From the cell containing the given text, extract its center point as [x, y] coordinate. 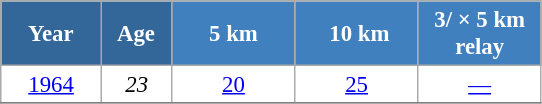
5 km [234, 34]
20 [234, 85]
10 km [356, 34]
Age [136, 34]
3/ × 5 km relay [480, 34]
1964 [52, 85]
Year [52, 34]
23 [136, 85]
— [480, 85]
25 [356, 85]
